Locate the cell with the specified text and output its [x, y] center coordinate. 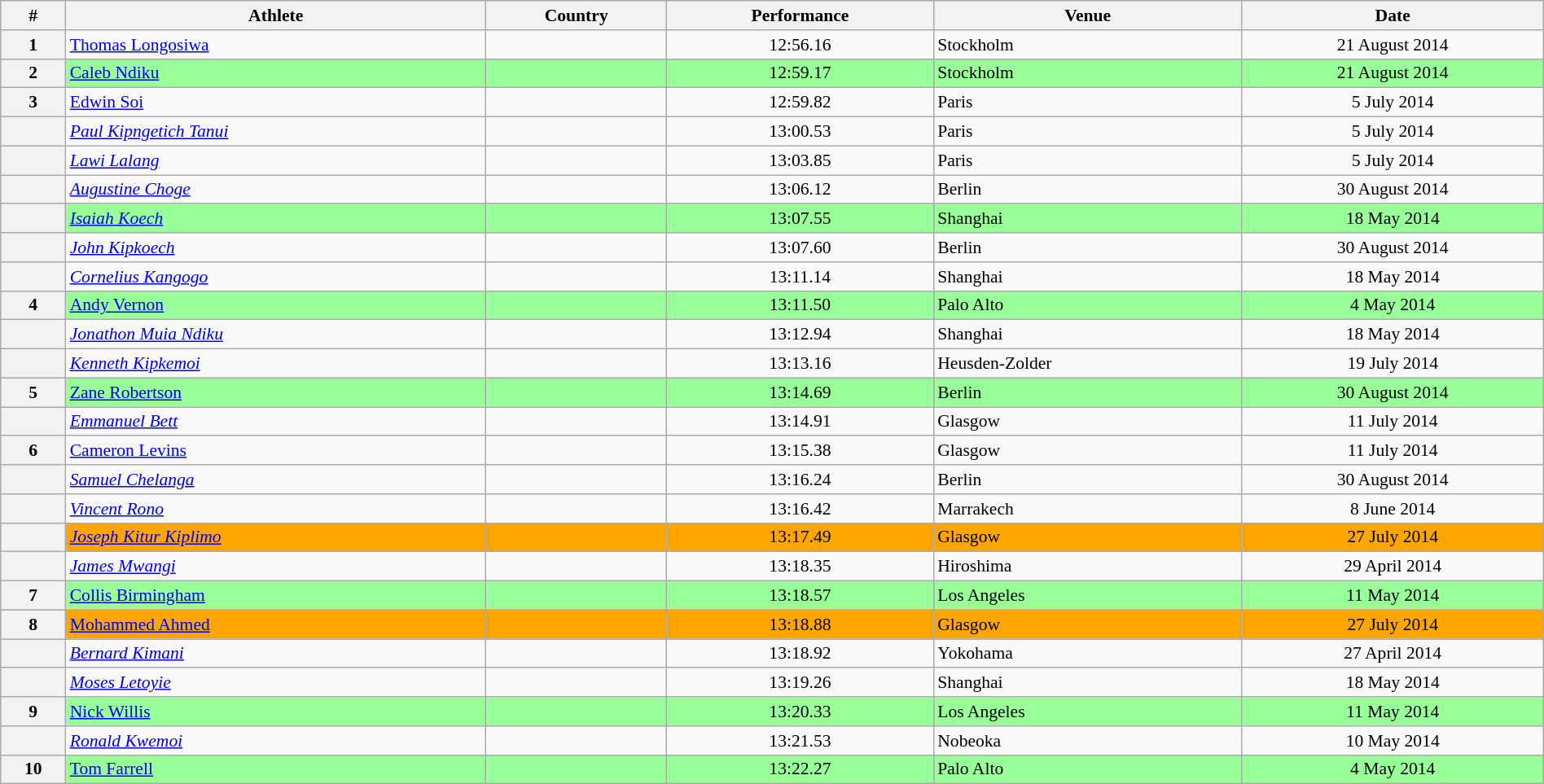
Athlete [276, 15]
13:20.33 [801, 712]
5 [33, 392]
Joseph Kitur Kiplimo [276, 537]
13:11.50 [801, 305]
Thomas Longosiwa [276, 45]
Date [1393, 15]
27 April 2014 [1393, 654]
3 [33, 103]
13:18.57 [801, 596]
10 [33, 769]
4 [33, 305]
13:07.55 [801, 219]
Yokohama [1088, 654]
Isaiah Koech [276, 219]
Cornelius Kangogo [276, 277]
Nick Willis [276, 712]
13:19.26 [801, 683]
Zane Robertson [276, 392]
Emmanuel Bett [276, 422]
13:03.85 [801, 160]
8 June 2014 [1393, 509]
13:18.35 [801, 567]
13:12.94 [801, 335]
13:14.91 [801, 422]
Marrakech [1088, 509]
12:59.82 [801, 103]
Jonathon Muia Ndiku [276, 335]
Lawi Lalang [276, 160]
2 [33, 73]
Vincent Rono [276, 509]
James Mwangi [276, 567]
8 [33, 624]
1 [33, 45]
10 May 2014 [1393, 741]
9 [33, 712]
13:21.53 [801, 741]
13:11.14 [801, 277]
19 July 2014 [1393, 364]
6 [33, 451]
Country [577, 15]
13:06.12 [801, 190]
Samuel Chelanga [276, 480]
13:18.88 [801, 624]
Collis Birmingham [276, 596]
Andy Vernon [276, 305]
Ronald Kwemoi [276, 741]
13:22.27 [801, 769]
John Kipkoech [276, 247]
29 April 2014 [1393, 567]
13:14.69 [801, 392]
13:18.92 [801, 654]
13:16.42 [801, 509]
12:56.16 [801, 45]
13:17.49 [801, 537]
Performance [801, 15]
Nobeoka [1088, 741]
Heusden-Zolder [1088, 364]
Venue [1088, 15]
Mohammed Ahmed [276, 624]
# [33, 15]
Edwin Soi [276, 103]
13:07.60 [801, 247]
Hiroshima [1088, 567]
Bernard Kimani [276, 654]
Cameron Levins [276, 451]
7 [33, 596]
Caleb Ndiku [276, 73]
13:13.16 [801, 364]
12:59.17 [801, 73]
Kenneth Kipkemoi [276, 364]
13:15.38 [801, 451]
Moses Letoyie [276, 683]
Paul Kipngetich Tanui [276, 132]
13:00.53 [801, 132]
13:16.24 [801, 480]
Tom Farrell [276, 769]
Augustine Choge [276, 190]
